Locate the cell with the specified text and output its [X, Y] center coordinate. 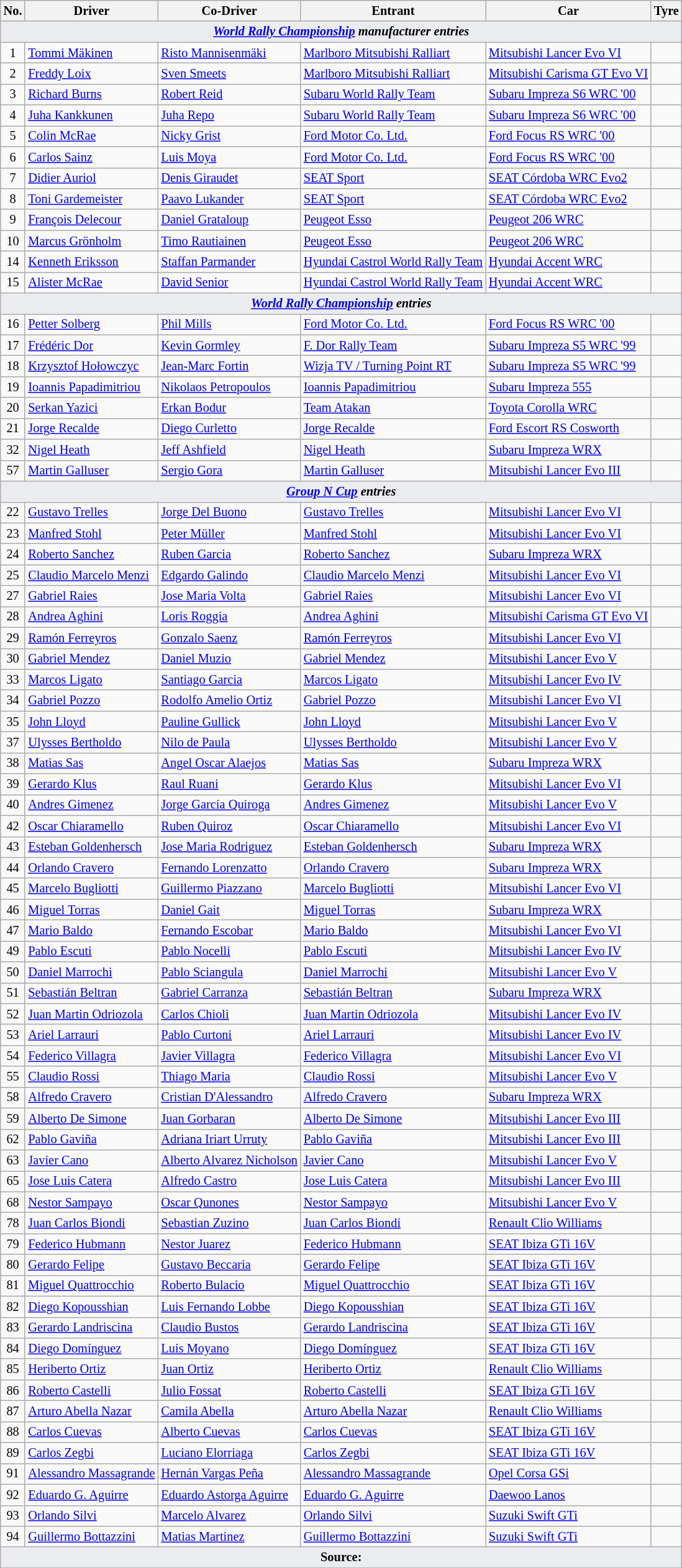
Gabriel Carranza [230, 993]
F. Dor Rally Team [393, 345]
78 [13, 1223]
Opel Corsa GSi [568, 1474]
Alberto Alvarez Nicholson [230, 1160]
94 [13, 1536]
Marcus Grönholm [91, 241]
Claudio Bustos [230, 1328]
Gonzalo Saenz [230, 638]
80 [13, 1265]
Hernán Vargas Peña [230, 1474]
24 [13, 554]
Pablo Nocelli [230, 951]
No. [13, 11]
Thiago Maria [230, 1077]
Pablo Curtoni [230, 1035]
85 [13, 1369]
40 [13, 805]
Nilo de Paula [230, 742]
46 [13, 910]
33 [13, 679]
1 [13, 53]
38 [13, 763]
Julio Fossat [230, 1390]
17 [13, 345]
Ruben Garcia [230, 554]
92 [13, 1495]
53 [13, 1035]
Eduardo Astorga Aguirre [230, 1495]
Serkan Yazici [91, 408]
29 [13, 638]
Didier Auriol [91, 178]
55 [13, 1077]
2 [13, 73]
88 [13, 1432]
50 [13, 972]
51 [13, 993]
Kenneth Eriksson [91, 261]
49 [13, 951]
Nicky Grist [230, 136]
9 [13, 220]
Timo Rautiainen [230, 241]
10 [13, 241]
Risto Mannisenmäki [230, 53]
21 [13, 428]
Subaru Impreza 555 [568, 387]
Group N Cup entries [342, 491]
Javier Villagra [230, 1056]
Juan Gorbaran [230, 1118]
Raul Ruani [230, 784]
David Senior [230, 283]
28 [13, 617]
Erkan Bodur [230, 408]
Luis Moyano [230, 1348]
Kevin Gormley [230, 345]
Matias Martinez [230, 1536]
20 [13, 408]
Juha Repo [230, 116]
Pauline Gullick [230, 722]
Angel Oscar Alaejos [230, 763]
Edgardo Galindo [230, 575]
Krzysztof Hołowczyc [91, 366]
Toyota Corolla WRC [568, 408]
Cristian D'Alessandro [230, 1097]
François Delecour [91, 220]
25 [13, 575]
Pablo Sciangula [230, 972]
Jeff Ashfield [230, 450]
Fernando Escobar [230, 930]
37 [13, 742]
14 [13, 261]
Carlos Chioli [230, 1014]
Daewoo Lanos [568, 1495]
32 [13, 450]
Team Atakan [393, 408]
43 [13, 847]
44 [13, 868]
Santiago Garcia [230, 679]
Luis Moya [230, 157]
Fernando Lorenzatto [230, 868]
Phil Mills [230, 324]
23 [13, 533]
89 [13, 1453]
84 [13, 1348]
Nestor Juarez [230, 1244]
65 [13, 1181]
Petter Solberg [91, 324]
93 [13, 1516]
47 [13, 930]
World Rally Championship manufacturer entries [342, 32]
63 [13, 1160]
30 [13, 659]
54 [13, 1056]
Jose Maria Volta [230, 596]
83 [13, 1328]
Wizja TV / Turning Point RT [393, 366]
27 [13, 596]
68 [13, 1202]
22 [13, 512]
Juha Kankkunen [91, 116]
5 [13, 136]
3 [13, 94]
Marcelo Alvarez [230, 1516]
79 [13, 1244]
7 [13, 178]
Daniel Grataloup [230, 220]
Alberto Cuevas [230, 1432]
34 [13, 700]
4 [13, 116]
8 [13, 199]
Sebastian Zuzino [230, 1223]
Oscar Qunones [230, 1202]
Alister McRae [91, 283]
Daniel Gait [230, 910]
Frédéric Dor [91, 345]
Camila Abella [230, 1411]
Robert Reid [230, 94]
62 [13, 1140]
Freddy Loix [91, 73]
91 [13, 1474]
19 [13, 387]
World Rally Championship entries [342, 304]
Jorge Del Buono [230, 512]
Tommi Mäkinen [91, 53]
42 [13, 826]
Jorge García Quiroga [230, 805]
Richard Burns [91, 94]
Paavo Lukander [230, 199]
Nikolaos Petropoulos [230, 387]
Co-Driver [230, 11]
15 [13, 283]
Juan Ortiz [230, 1369]
Alfredo Castro [230, 1181]
Colin McRae [91, 136]
Guillermo Piazzano [230, 889]
Roberto Bulacio [230, 1285]
Loris Roggia [230, 617]
18 [13, 366]
Diego Curletto [230, 428]
Entrant [393, 11]
Car [568, 11]
Carlos Sainz [91, 157]
Luciano Elorriaga [230, 1453]
Gustavo Beccaria [230, 1265]
52 [13, 1014]
Daniel Muzio [230, 659]
Luis Fernando Lobbe [230, 1307]
82 [13, 1307]
35 [13, 722]
59 [13, 1118]
Driver [91, 11]
Tyre [666, 11]
58 [13, 1097]
Denis Giraudet [230, 178]
6 [13, 157]
Jean-Marc Fortin [230, 366]
Jose Maria Rodriguez [230, 847]
Staffan Parmander [230, 261]
Adriana Iriart Urruty [230, 1140]
Ford Escort RS Cosworth [568, 428]
57 [13, 471]
Rodolfo Amelio Ortiz [230, 700]
86 [13, 1390]
Source: [342, 1557]
16 [13, 324]
39 [13, 784]
Sergio Gora [230, 471]
Sven Smeets [230, 73]
Peter Müller [230, 533]
87 [13, 1411]
Ruben Quiroz [230, 826]
45 [13, 889]
81 [13, 1285]
Toni Gardemeister [91, 199]
